Capture the cell that displays the provided text and extract its [x, y] central coordinate. 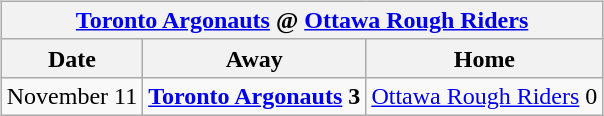
November 11 [72, 96]
Away [254, 58]
Ottawa Rough Riders 0 [484, 96]
Toronto Argonauts @ Ottawa Rough Riders [302, 20]
Date [72, 58]
Home [484, 58]
Toronto Argonauts 3 [254, 96]
